Find where the given text appears and provide that cell's center as (X, Y) coordinate. 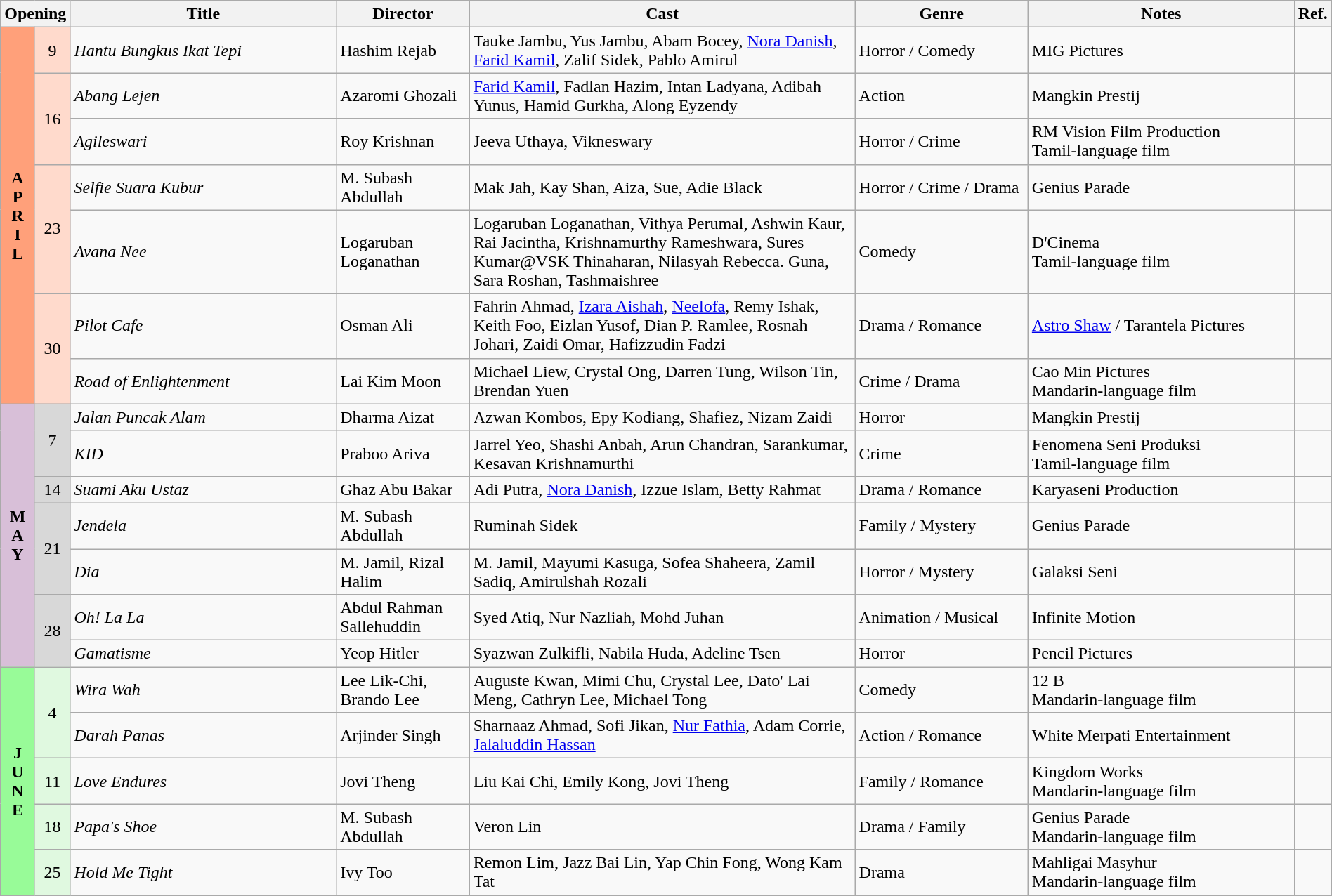
Lee Lik-Chi, Brando Lee (403, 690)
Darah Panas (204, 736)
23 (52, 229)
Drama / Family (941, 827)
Jovi Theng (403, 781)
Horror / Crime (941, 142)
Fenomena Seni ProduksiTamil-language film (1161, 454)
12 BMandarin-language film (1161, 690)
Ruminah Sidek (662, 525)
Oh! La La (204, 618)
Jarrel Yeo, Shashi Anbah, Arun Chandran, Sarankumar, Kesavan Krishnamurthi (662, 454)
Family / Romance (941, 781)
Cao Min PicturesMandarin-language film (1161, 381)
Avana Nee (204, 251)
Mahligai MasyhurMandarin-language film (1161, 872)
Ghaz Abu Bakar (403, 489)
Dia (204, 572)
Praboo Ariva (403, 454)
Mak Jah, Kay Shan, Aiza, Sue, Adie Black (662, 187)
Crime / Drama (941, 381)
Osman Ali (403, 326)
M. Jamil, Rizal Halim (403, 572)
Yeop Hitler (403, 654)
16 (52, 119)
M. Jamil, Mayumi Kasuga, Sofea Shaheera, Zamil Sadiq, Amirulshah Rozali (662, 572)
Liu Kai Chi, Emily Kong, Jovi Theng (662, 781)
Syed Atiq, Nur Nazliah, Mohd Juhan (662, 618)
Papa's Shoe (204, 827)
Adi Putra, Nora Danish, Izzue Islam, Betty Rahmat (662, 489)
Hantu Bungkus Ikat Tepi (204, 51)
Gamatisme (204, 654)
JUNE (18, 781)
KID (204, 454)
Azwan Kombos, Epy Kodiang, Shafiez, Nizam Zaidi (662, 417)
Horror / Crime / Drama (941, 187)
Astro Shaw / Tarantela Pictures (1161, 326)
Abdul Rahman Sallehuddin (403, 618)
D'CinemaTamil-language film (1161, 251)
Jeeva Uthaya, Vikneswary (662, 142)
Horror / Mystery (941, 572)
Title (204, 14)
APRIL (18, 216)
14 (52, 489)
Fahrin Ahmad, Izara Aishah, Neelofa, Remy Ishak, Keith Foo, Eizlan Yusof, Dian P. Ramlee, Rosnah Johari, Zaidi Omar, Hafizzudin Fadzi (662, 326)
Ref. (1312, 14)
Wira Wah (204, 690)
Azaromi Ghozali (403, 95)
Veron Lin (662, 827)
9 (52, 51)
Sharnaaz Ahmad, Sofi Jikan, Nur Fathia, Adam Corrie, Jalaluddin Hassan (662, 736)
25 (52, 872)
Abang Lejen (204, 95)
Family / Mystery (941, 525)
Lai Kim Moon (403, 381)
Michael Liew, Crystal Ong, Darren Tung, Wilson Tin, Brendan Yuen (662, 381)
Horror / Comedy (941, 51)
18 (52, 827)
Farid Kamil, Fadlan Hazim, Intan Ladyana, Adibah Yunus, Hamid Gurkha, Along Eyzendy (662, 95)
Tauke Jambu, Yus Jambu, Abam Bocey, Nora Danish, Farid Kamil, Zalif Sidek, Pablo Amirul (662, 51)
28 (52, 631)
Pilot Cafe (204, 326)
Action / Romance (941, 736)
Director (403, 14)
Infinite Motion (1161, 618)
MAY (18, 535)
Suami Aku Ustaz (204, 489)
Jalan Puncak Alam (204, 417)
Remon Lim, Jazz Bai Lin, Yap Chin Fong, Wong Kam Tat (662, 872)
Logaruban Loganathan (403, 251)
Notes (1161, 14)
Cast (662, 14)
Action (941, 95)
MIG Pictures (1161, 51)
Opening (35, 14)
Arjinder Singh (403, 736)
4 (52, 713)
Selfie Suara Kubur (204, 187)
21 (52, 548)
RM Vision Film ProductionTamil-language film (1161, 142)
Karyaseni Production (1161, 489)
Galaksi Seni (1161, 572)
Hashim Rejab (403, 51)
7 (52, 440)
Agileswari (204, 142)
Pencil Pictures (1161, 654)
Auguste Kwan, Mimi Chu, Crystal Lee, Dato' Lai Meng, Cathryn Lee, Michael Tong (662, 690)
Genre (941, 14)
Road of Enlightenment (204, 381)
11 (52, 781)
30 (52, 348)
Jendela (204, 525)
Ivy Too (403, 872)
Roy Krishnan (403, 142)
Dharma Aizat (403, 417)
White Merpati Entertainment (1161, 736)
Drama (941, 872)
Love Endures (204, 781)
Animation / Musical (941, 618)
Genius ParadeMandarin-language film (1161, 827)
Syazwan Zulkifli, Nabila Huda, Adeline Tsen (662, 654)
Hold Me Tight (204, 872)
Crime (941, 454)
Kingdom WorksMandarin-language film (1161, 781)
